Scan for the cell matching the given text and deliver its (x, y) coordinate at center. 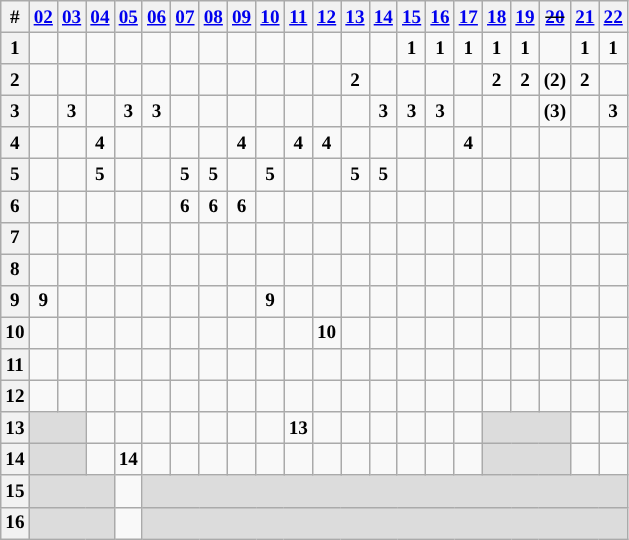
(2) (555, 80)
7 (15, 238)
03 (71, 17)
20 (555, 17)
02 (43, 17)
09 (241, 17)
# (15, 17)
19 (525, 17)
22 (613, 17)
06 (156, 17)
04 (100, 17)
17 (468, 17)
18 (496, 17)
8 (15, 270)
(3) (555, 111)
05 (128, 17)
07 (185, 17)
21 (585, 17)
08 (213, 17)
